From the cell containing the given text, extract its center point as [x, y] coordinate. 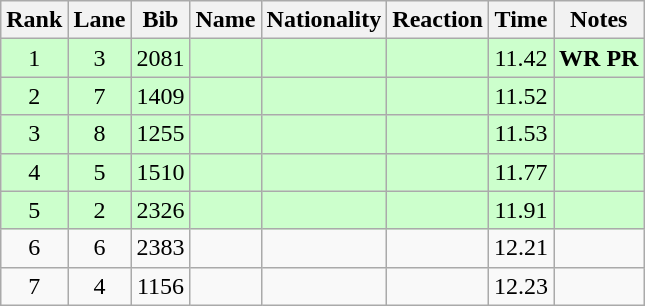
11.77 [520, 172]
Notes [599, 20]
11.91 [520, 210]
11.53 [520, 134]
Nationality [324, 20]
Reaction [438, 20]
11.42 [520, 58]
8 [100, 134]
12.21 [520, 248]
1255 [160, 134]
1409 [160, 96]
12.23 [520, 286]
1510 [160, 172]
2326 [160, 210]
Lane [100, 20]
Time [520, 20]
2081 [160, 58]
Rank [34, 20]
1 [34, 58]
Bib [160, 20]
1156 [160, 286]
Name [226, 20]
11.52 [520, 96]
WR PR [599, 58]
2383 [160, 248]
